Return the (X, Y) coordinate for the center point of the cell that contains the specified text.  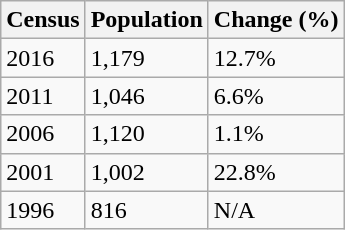
816 (146, 210)
N/A (276, 210)
2011 (43, 96)
22.8% (276, 172)
Change (%) (276, 20)
12.7% (276, 58)
1,046 (146, 96)
1,179 (146, 58)
1,120 (146, 134)
2016 (43, 58)
Census (43, 20)
2006 (43, 134)
1996 (43, 210)
Population (146, 20)
1.1% (276, 134)
1,002 (146, 172)
6.6% (276, 96)
2001 (43, 172)
